Scan for the cell matching the given text and deliver its [X, Y] coordinate at center. 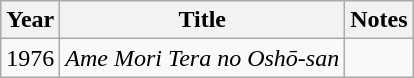
Title [202, 20]
1976 [30, 58]
Year [30, 20]
Notes [379, 20]
Ame Mori Tera no Oshō-san [202, 58]
